Search for the cell housing the specified text and yield its [x, y] center coordinate. 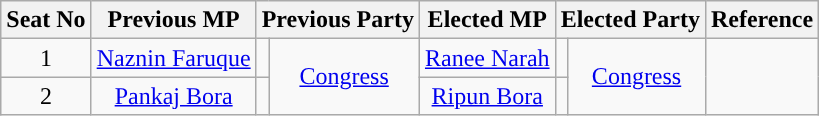
2 [46, 96]
Elected MP [487, 20]
Elected Party [630, 20]
1 [46, 58]
Seat No [46, 20]
Previous MP [174, 20]
Pankaj Bora [174, 96]
Ripun Bora [487, 96]
Ranee Narah [487, 58]
Reference [762, 20]
Naznin Faruque [174, 58]
Previous Party [338, 20]
